Provide the (X, Y) coordinate of the cell's center where the given text is located.  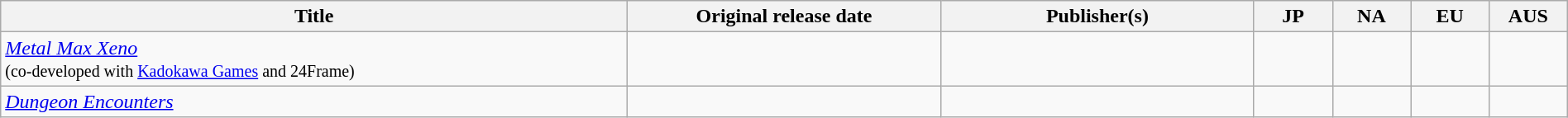
NA (1371, 17)
Publisher(s) (1097, 17)
Metal Max Xeno(co-developed with Kadokawa Games and 24Frame) (314, 59)
JP (1293, 17)
Dungeon Encounters (314, 101)
AUS (1528, 17)
Title (314, 17)
EU (1451, 17)
Original release date (784, 17)
